Search for the cell housing the specified text and yield its (X, Y) center coordinate. 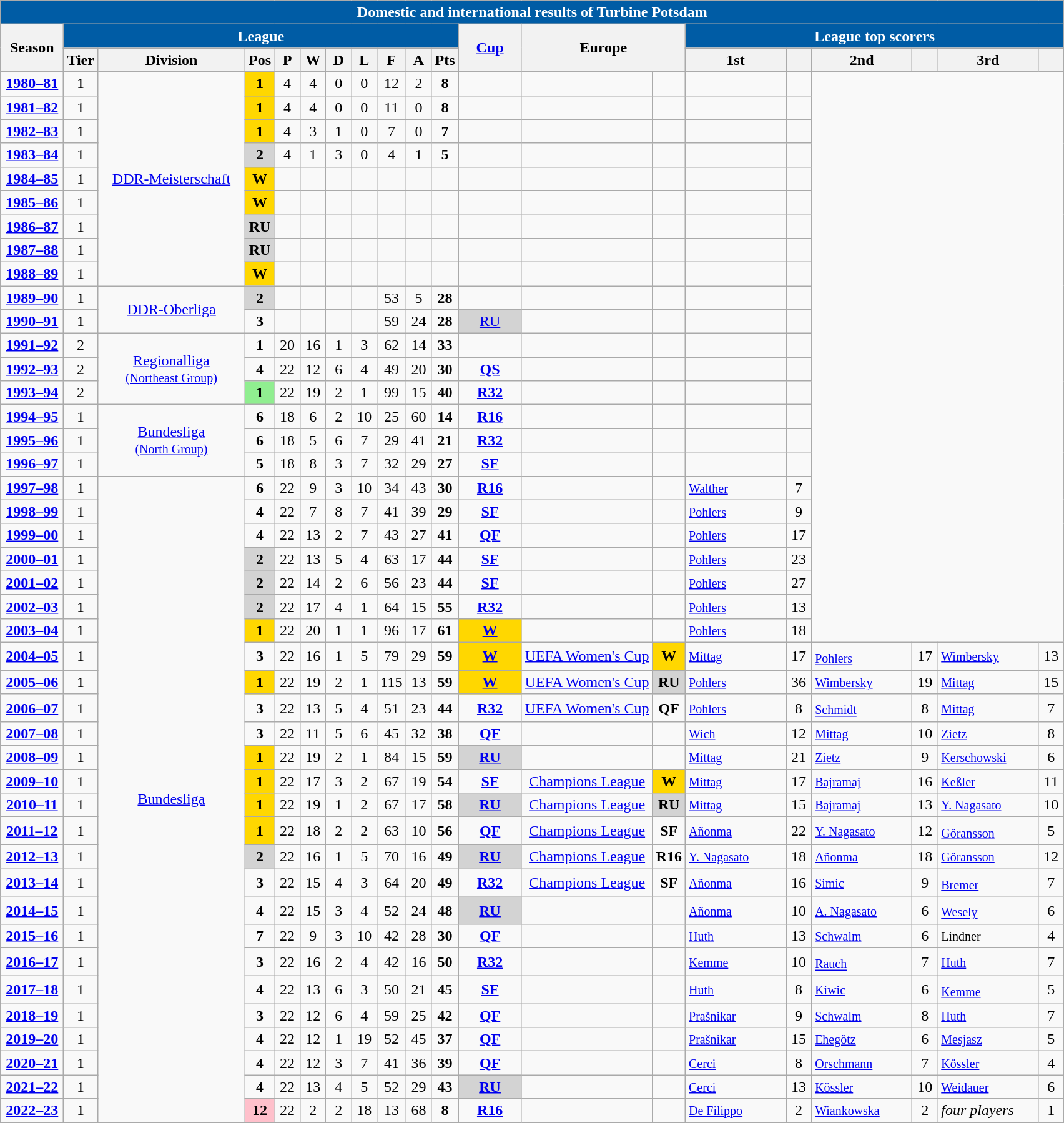
League (261, 36)
Bremer (988, 882)
1982–83 (32, 131)
F (392, 60)
D (338, 60)
1999–00 (32, 535)
1993–94 (32, 393)
54 (445, 781)
De Filippo (736, 1111)
2000–01 (32, 559)
2003–04 (32, 630)
58 (445, 805)
2020–21 (32, 1063)
2019–20 (32, 1039)
2007–08 (32, 734)
Mesjasz (988, 1039)
Ehegötz (862, 1039)
2006–07 (32, 708)
1988–89 (32, 274)
2012–13 (32, 856)
2001–02 (32, 583)
1994–95 (32, 417)
A (418, 60)
A. Nagasato (862, 911)
51 (392, 708)
96 (392, 630)
84 (392, 758)
DDR-Oberliga (171, 310)
68 (418, 1111)
Walther (736, 488)
Europe (603, 48)
38 (445, 734)
40 (445, 393)
Wiankowska (862, 1111)
Schmidt (862, 708)
2014–15 (32, 911)
2005–06 (32, 682)
L (365, 60)
Kiwic (862, 989)
Domestic and international results of Turbine Potsdam (532, 12)
1992–93 (32, 369)
Bundesliga (North Group) (171, 440)
60 (418, 417)
2011–12 (32, 831)
2022–23 (32, 1111)
four players (988, 1111)
1st (736, 60)
99 (392, 393)
1987–88 (32, 250)
1990–91 (32, 322)
Kerschowski (988, 758)
Keßler (988, 781)
Simic (862, 882)
70 (392, 856)
Season (32, 48)
1985–86 (32, 202)
2010–11 (32, 805)
Rauch (862, 962)
1981–82 (32, 107)
2nd (862, 60)
53 (392, 298)
Tier (81, 60)
Bundesliga (171, 799)
33 (445, 345)
Wich (736, 734)
League top scorers (874, 36)
Regionalliga (Northeast Group) (171, 369)
Pos (260, 60)
2004–05 (32, 656)
QS (490, 369)
48 (445, 911)
2009–10 (32, 781)
2021–22 (32, 1087)
2017–18 (32, 989)
1996–97 (32, 464)
1997–98 (32, 488)
1995–96 (32, 440)
Orschmann (862, 1063)
Pts (445, 60)
1991–92 (32, 345)
3rd (988, 60)
1980–81 (32, 84)
2002–03 (32, 606)
Cup (490, 48)
DDR-Meisterschaft (171, 179)
1986–87 (32, 226)
1989–90 (32, 298)
1998–99 (32, 512)
Weidauer (988, 1087)
37 (445, 1039)
P (287, 60)
55 (445, 606)
2015–16 (32, 936)
1984–85 (32, 179)
34 (392, 488)
2013–14 (32, 882)
Wesely (988, 911)
115 (392, 682)
Lindner (988, 936)
2018–19 (32, 1016)
Division (171, 60)
61 (445, 630)
1983–84 (32, 155)
79 (392, 656)
2008–09 (32, 758)
62 (392, 345)
2016–17 (32, 962)
